Output the (X, Y) coordinate of the center of the cell containing the given text.  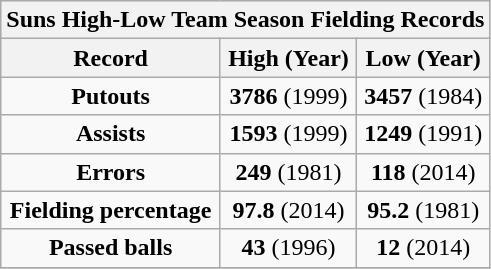
Assists (111, 134)
1593 (1999) (288, 134)
249 (1981) (288, 172)
97.8 (2014) (288, 210)
95.2 (1981) (424, 210)
3786 (1999) (288, 96)
Low (Year) (424, 58)
1249 (1991) (424, 134)
Suns High-Low Team Season Fielding Records (246, 20)
3457 (1984) (424, 96)
12 (2014) (424, 248)
43 (1996) (288, 248)
Errors (111, 172)
Passed balls (111, 248)
118 (2014) (424, 172)
Putouts (111, 96)
Fielding percentage (111, 210)
High (Year) (288, 58)
Record (111, 58)
